Scan for the cell matching the given text and deliver its (x, y) coordinate at center. 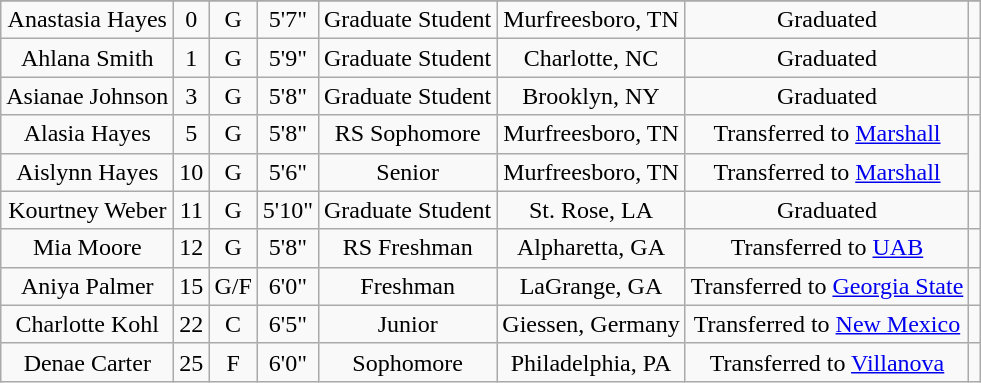
Giessen, Germany (591, 324)
Charlotte Kohl (88, 324)
5'10" (288, 210)
F (233, 362)
22 (192, 324)
Anastasia Hayes (88, 20)
Brooklyn, NY (591, 96)
5'7" (288, 20)
Philadelphia, PA (591, 362)
Senior (407, 172)
Asianae Johnson (88, 96)
3 (192, 96)
11 (192, 210)
Charlotte, NC (591, 58)
Aislynn Hayes (88, 172)
5'9" (288, 58)
Aniya Palmer (88, 286)
Freshman (407, 286)
G/F (233, 286)
Alasia Hayes (88, 134)
C (233, 324)
LaGrange, GA (591, 286)
Ahlana Smith (88, 58)
Kourtney Weber (88, 210)
Denae Carter (88, 362)
10 (192, 172)
0 (192, 20)
Transferred to UAB (827, 248)
Transferred to New Mexico (827, 324)
Transferred to Georgia State (827, 286)
Mia Moore (88, 248)
6'5" (288, 324)
St. Rose, LA (591, 210)
RS Sophomore (407, 134)
Alpharetta, GA (591, 248)
1 (192, 58)
12 (192, 248)
15 (192, 286)
Junior (407, 324)
RS Freshman (407, 248)
25 (192, 362)
Sophomore (407, 362)
Transferred to Villanova (827, 362)
5 (192, 134)
5'6" (288, 172)
